Locate the cell with the specified text and output its [x, y] center coordinate. 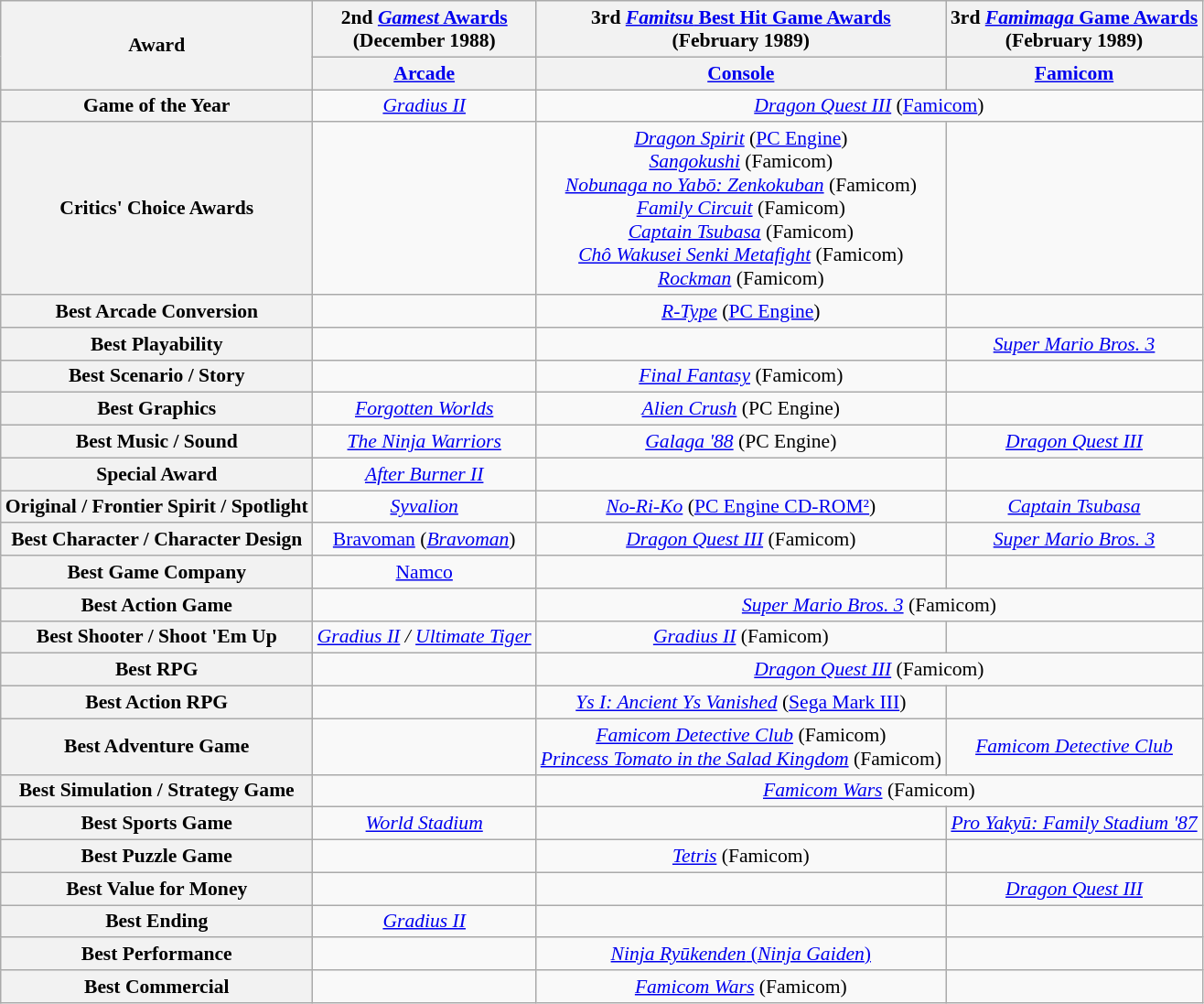
Tetris (Famicom) [741, 857]
Best Shooter / Shoot 'Em Up [157, 637]
Award [157, 46]
Special Award [157, 474]
Forgotten Worlds [425, 409]
Gradius II / Ultimate Tiger [425, 637]
3rd Famitsu Best Hit Game Awards (February 1989) [741, 29]
Captain Tsubasa [1074, 507]
Bravoman (Bravoman) [425, 540]
Best Scenario / Story [157, 376]
Best Performance [157, 955]
Alien Crush (PC Engine) [741, 409]
Best Action Game [157, 605]
3rd Famimaga Game Awards (February 1989) [1074, 29]
2nd Gamest Awards (December 1988) [425, 29]
After Burner II [425, 474]
Original / Frontier Spirit / Spotlight [157, 507]
Famicom [1074, 73]
Arcade [425, 73]
Best Playability [157, 344]
Best Commercial [157, 987]
Best Action RPG [157, 703]
Game of the Year [157, 106]
Namco [425, 572]
Ninja Ryūkenden (Ninja Gaiden) [741, 955]
Final Fantasy (Famicom) [741, 376]
Best Puzzle Game [157, 857]
Best Sports Game [157, 824]
Super Mario Bros. 3 (Famicom) [869, 605]
Best Value for Money [157, 889]
Gradius II (Famicom) [741, 637]
Console [741, 73]
Famicom Detective Club (Famicom) Princess Tomato in the Salad Kingdom (Famicom) [741, 747]
Best RPG [157, 670]
Best Music / Sound [157, 442]
Best Adventure Game [157, 747]
Pro Yakyū: Family Stadium '87 [1074, 824]
Best Arcade Conversion [157, 311]
Best Simulation / Strategy Game [157, 791]
R-Type (PC Engine) [741, 311]
Galaga '88 (PC Engine) [741, 442]
Best Game Company [157, 572]
Best Graphics [157, 409]
Best Character / Character Design [157, 540]
Famicom Detective Club [1074, 747]
The Ninja Warriors [425, 442]
Ys I: Ancient Ys Vanished (Sega Mark III) [741, 703]
Syvalion [425, 507]
No-Ri-Ko (PC Engine CD-ROM²) [741, 507]
Best Ending [157, 922]
Critics' Choice Awards [157, 209]
World Stadium [425, 824]
